Find where the given text appears and provide that cell's center as [x, y] coordinate. 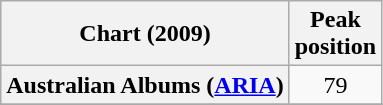
Australian Albums (ARIA) [145, 85]
Peakposition [335, 34]
Chart (2009) [145, 34]
79 [335, 85]
